Determine the [X, Y] coordinate at the center of the cell enclosing the given text.  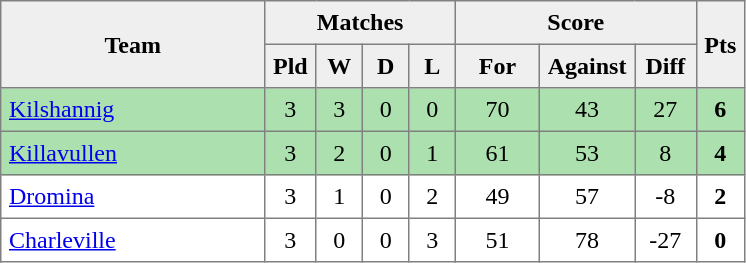
D [385, 66]
Team [133, 44]
Killavullen [133, 153]
70 [497, 110]
53 [586, 153]
78 [586, 240]
Against [586, 66]
-27 [666, 240]
Matches [360, 23]
L [432, 66]
Pld [290, 66]
6 [720, 110]
43 [586, 110]
Diff [666, 66]
Charleville [133, 240]
W [339, 66]
Dromina [133, 197]
51 [497, 240]
Kilshannig [133, 110]
57 [586, 197]
-8 [666, 197]
4 [720, 153]
61 [497, 153]
Pts [720, 44]
8 [666, 153]
For [497, 66]
27 [666, 110]
49 [497, 197]
Score [576, 23]
